Determine the (x, y) coordinate at the center of the cell enclosing the given text.  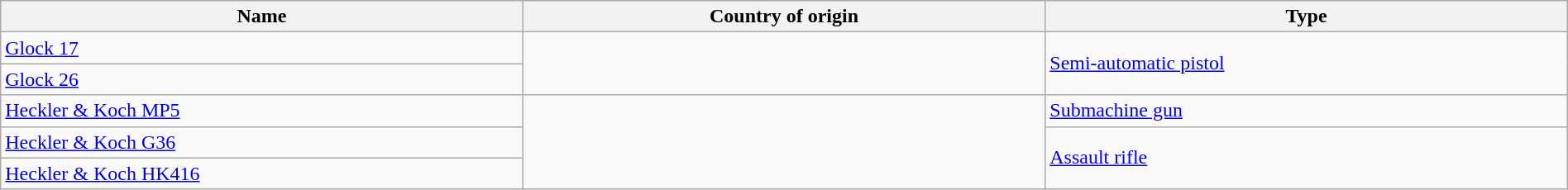
Name (262, 17)
Heckler & Koch MP5 (262, 111)
Heckler & Koch G36 (262, 142)
Semi-automatic pistol (1307, 64)
Country of origin (784, 17)
Type (1307, 17)
Assault rifle (1307, 158)
Heckler & Koch HK416 (262, 173)
Glock 26 (262, 79)
Glock 17 (262, 48)
Submachine gun (1307, 111)
